Extract the (x, y) coordinate from the center of the cell holding the provided text.  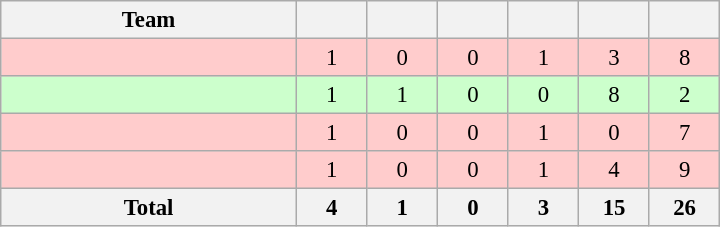
Total (149, 208)
26 (684, 208)
2 (684, 95)
15 (614, 208)
7 (684, 133)
Team (149, 20)
9 (684, 170)
